For the text-containing cell, return its midpoint in [X, Y] coordinate format. 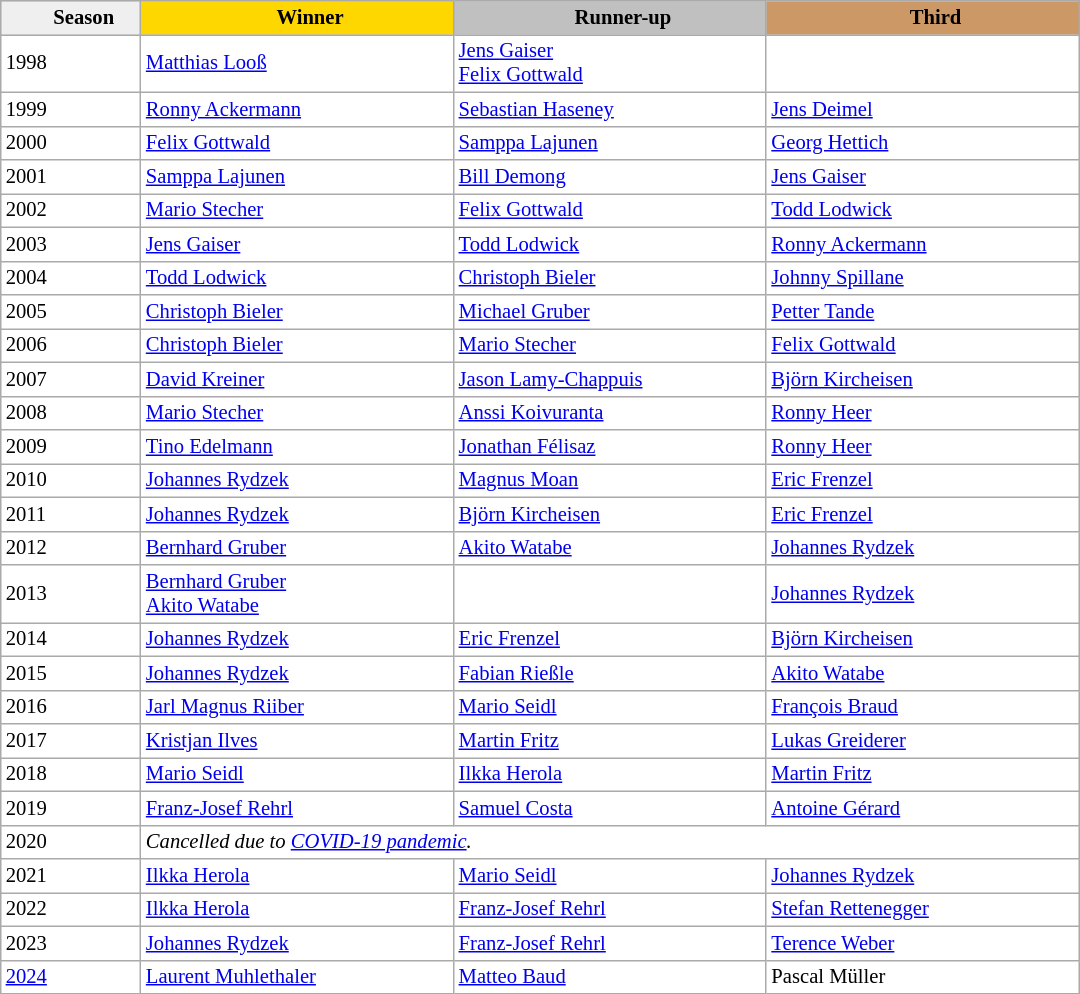
1999 [71, 109]
Tino Edelmann [298, 447]
Petter Tande [922, 311]
2004 [71, 278]
2024 [71, 977]
2009 [71, 447]
Johnny Spillane [922, 278]
Magnus Moan [610, 480]
2022 [71, 909]
2013 [71, 593]
Jens Gaiser Felix Gottwald [610, 63]
Bernhard Gruber [298, 548]
2003 [71, 244]
Michael Gruber [610, 311]
2011 [71, 514]
Matthias Looß [298, 63]
2016 [71, 707]
François Braud [922, 707]
2012 [71, 548]
Georg Hettich [922, 143]
Antoine Gérard [922, 808]
Stefan Rettenegger [922, 909]
2002 [71, 210]
Matteo Baud [610, 977]
Lukas Greiderer [922, 741]
2023 [71, 943]
2005 [71, 311]
Winner [298, 17]
2020 [71, 842]
Fabian Rießle [610, 673]
Anssi Koivuranta [610, 413]
Cancelled due to COVID-19 pandemic. [610, 842]
Jarl Magnus Riiber [298, 707]
Samuel Costa [610, 808]
2014 [71, 639]
Jonathan Félisaz [610, 447]
2006 [71, 345]
2018 [71, 774]
Jason Lamy-Chappuis [610, 379]
Season [71, 17]
2019 [71, 808]
Third [922, 17]
1998 [71, 63]
2007 [71, 379]
2001 [71, 177]
2008 [71, 413]
2000 [71, 143]
Terence Weber [922, 943]
Runner-up [610, 17]
Laurent Muhlethaler [298, 977]
2015 [71, 673]
2021 [71, 875]
2010 [71, 480]
Sebastian Haseney [610, 109]
Jens Deimel [922, 109]
David Kreiner [298, 379]
Pascal Müller [922, 977]
2017 [71, 741]
Kristjan Ilves [298, 741]
Bill Demong [610, 177]
Bernhard Gruber Akito Watabe [298, 593]
